Pinpoint the cell where the given text exists, returning its (X, Y) midpoint coordinate. 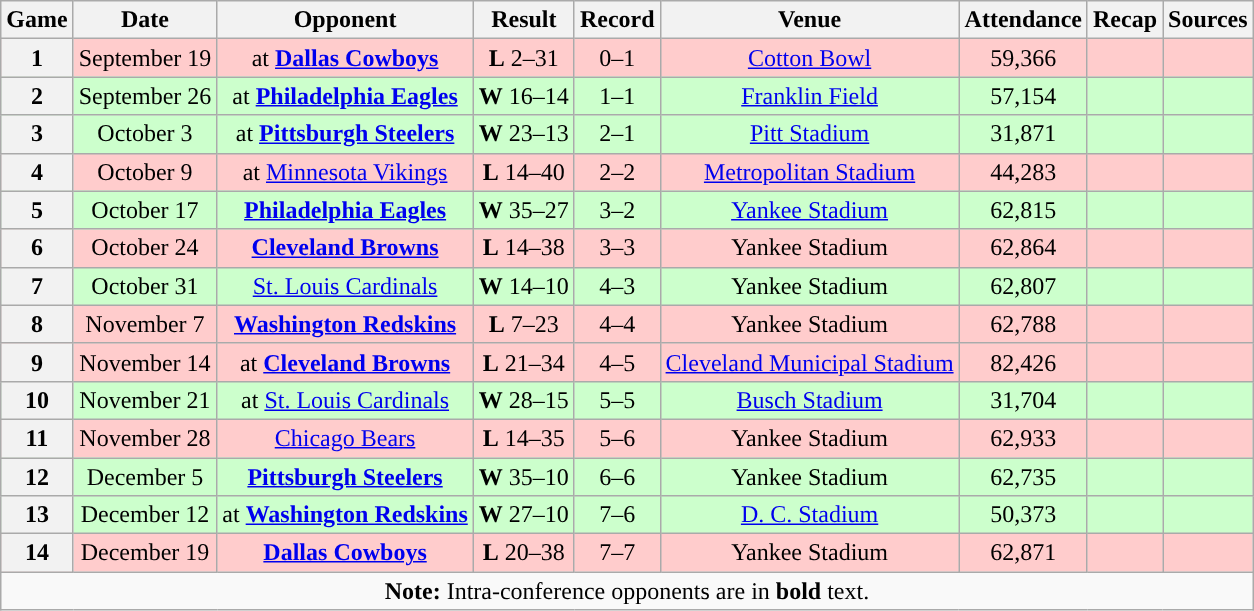
November 7 (145, 324)
62,864 (1023, 248)
October 31 (145, 286)
September 26 (145, 96)
5–5 (617, 400)
8 (37, 324)
82,426 (1023, 362)
1 (37, 58)
W 16–14 (524, 96)
31,704 (1023, 400)
St. Louis Cardinals (345, 286)
3–2 (617, 210)
at Pittsburgh Steelers (345, 134)
62,788 (1023, 324)
4 (37, 172)
50,373 (1023, 515)
62,807 (1023, 286)
3–3 (617, 248)
Result (524, 20)
Attendance (1023, 20)
December 19 (145, 553)
Opponent (345, 20)
Cleveland Browns (345, 248)
13 (37, 515)
Busch Stadium (810, 400)
Sources (1208, 20)
Franklin Field (810, 96)
3 (37, 134)
October 24 (145, 248)
October 17 (145, 210)
W 23–13 (524, 134)
L 2–31 (524, 58)
Washington Redskins (345, 324)
2 (37, 96)
2–2 (617, 172)
2–1 (617, 134)
at Philadelphia Eagles (345, 96)
62,815 (1023, 210)
October 3 (145, 134)
12 (37, 477)
November 21 (145, 400)
0–1 (617, 58)
L 21–34 (524, 362)
W 35–10 (524, 477)
L 20–38 (524, 553)
Dallas Cowboys (345, 553)
Cotton Bowl (810, 58)
W 14–10 (524, 286)
7–6 (617, 515)
at St. Louis Cardinals (345, 400)
December 5 (145, 477)
October 9 (145, 172)
November 28 (145, 438)
December 12 (145, 515)
4–4 (617, 324)
7 (37, 286)
November 14 (145, 362)
Record (617, 20)
Game (37, 20)
Metropolitan Stadium (810, 172)
at Washington Redskins (345, 515)
Pitt Stadium (810, 134)
Pittsburgh Steelers (345, 477)
Recap (1124, 20)
Venue (810, 20)
11 (37, 438)
W 35–27 (524, 210)
at Cleveland Browns (345, 362)
September 19 (145, 58)
1–1 (617, 96)
5 (37, 210)
Chicago Bears (345, 438)
Cleveland Municipal Stadium (810, 362)
at Minnesota Vikings (345, 172)
62,871 (1023, 553)
59,366 (1023, 58)
Note: Intra-conference opponents are in bold text. (627, 591)
D. C. Stadium (810, 515)
5–6 (617, 438)
4–5 (617, 362)
4–3 (617, 286)
L 14–35 (524, 438)
Date (145, 20)
6–6 (617, 477)
7–7 (617, 553)
6 (37, 248)
57,154 (1023, 96)
9 (37, 362)
10 (37, 400)
W 27–10 (524, 515)
31,871 (1023, 134)
L 14–38 (524, 248)
at Dallas Cowboys (345, 58)
W 28–15 (524, 400)
44,283 (1023, 172)
14 (37, 553)
L 7–23 (524, 324)
L 14–40 (524, 172)
62,735 (1023, 477)
62,933 (1023, 438)
Philadelphia Eagles (345, 210)
